Search for the cell housing the specified text and yield its [X, Y] center coordinate. 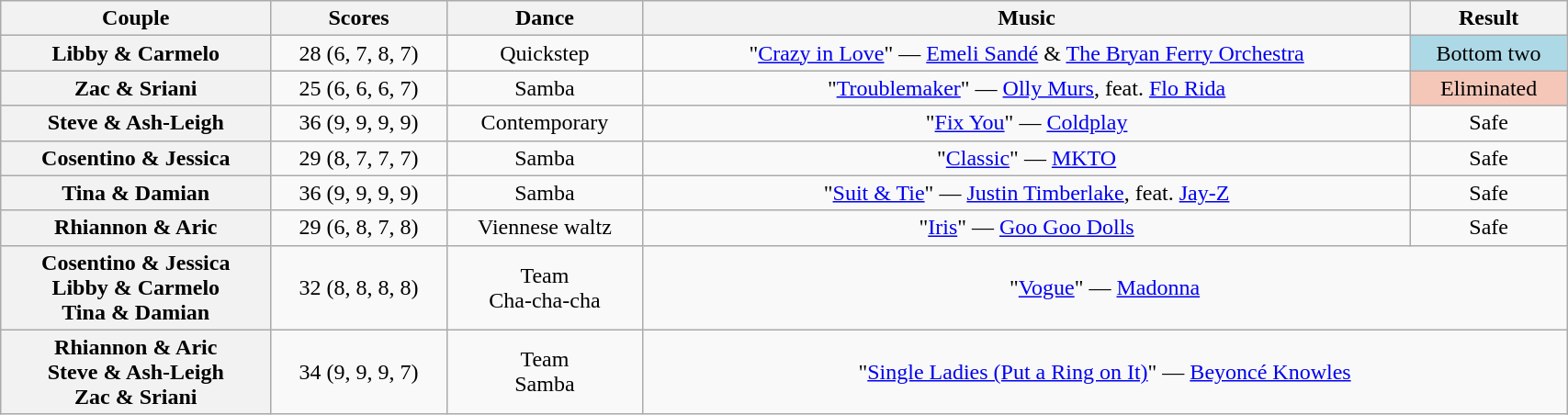
Viennese waltz [544, 228]
Eliminated [1489, 88]
Dance [544, 18]
"Vogue" — Madonna [1105, 287]
Zac & Sriani [136, 88]
Bottom two [1489, 53]
Contemporary [544, 123]
25 (6, 6, 6, 7) [359, 88]
"Fix You" — Coldplay [1027, 123]
Cosentino & Jessica [136, 158]
Scores [359, 18]
Cosentino & JessicaLibby & CarmeloTina & Damian [136, 287]
Rhiannon & Aric [136, 228]
Libby & Carmelo [136, 53]
Tina & Damian [136, 193]
29 (6, 8, 7, 8) [359, 228]
28 (6, 7, 8, 7) [359, 53]
Steve & Ash-Leigh [136, 123]
Rhiannon & AricSteve & Ash-LeighZac & Sriani [136, 372]
Result [1489, 18]
29 (8, 7, 7, 7) [359, 158]
TeamSamba [544, 372]
"Suit & Tie" — Justin Timberlake, feat. Jay-Z [1027, 193]
"Classic" — MKTO [1027, 158]
"Iris" — Goo Goo Dolls [1027, 228]
"Crazy in Love" — Emeli Sandé & The Bryan Ferry Orchestra [1027, 53]
34 (9, 9, 9, 7) [359, 372]
Quickstep [544, 53]
"Troublemaker" — Olly Murs, feat. Flo Rida [1027, 88]
Couple [136, 18]
"Single Ladies (Put a Ring on It)" — Beyoncé Knowles [1105, 372]
Music [1027, 18]
32 (8, 8, 8, 8) [359, 287]
TeamCha-cha-cha [544, 287]
